Search for the cell housing the specified text and yield its [X, Y] center coordinate. 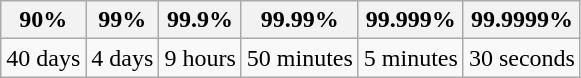
30 seconds [522, 58]
99.99% [300, 20]
50 minutes [300, 58]
9 hours [200, 58]
99.9% [200, 20]
99% [122, 20]
40 days [44, 58]
4 days [122, 58]
5 minutes [410, 58]
90% [44, 20]
99.9999% [522, 20]
99.999% [410, 20]
